Detect which cell encompasses the target text, then output its [X, Y] center coordinate. 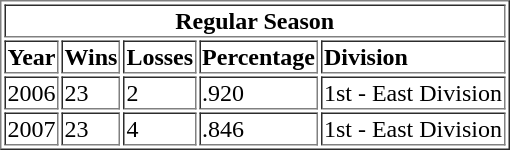
2007 [31, 128]
Wins [92, 56]
Year [31, 56]
.920 [258, 92]
Division [413, 56]
Percentage [258, 56]
Losses [160, 56]
.846 [258, 128]
2 [160, 92]
4 [160, 128]
Regular Season [254, 20]
2006 [31, 92]
